Detect which cell encompasses the target text, then output its [X, Y] center coordinate. 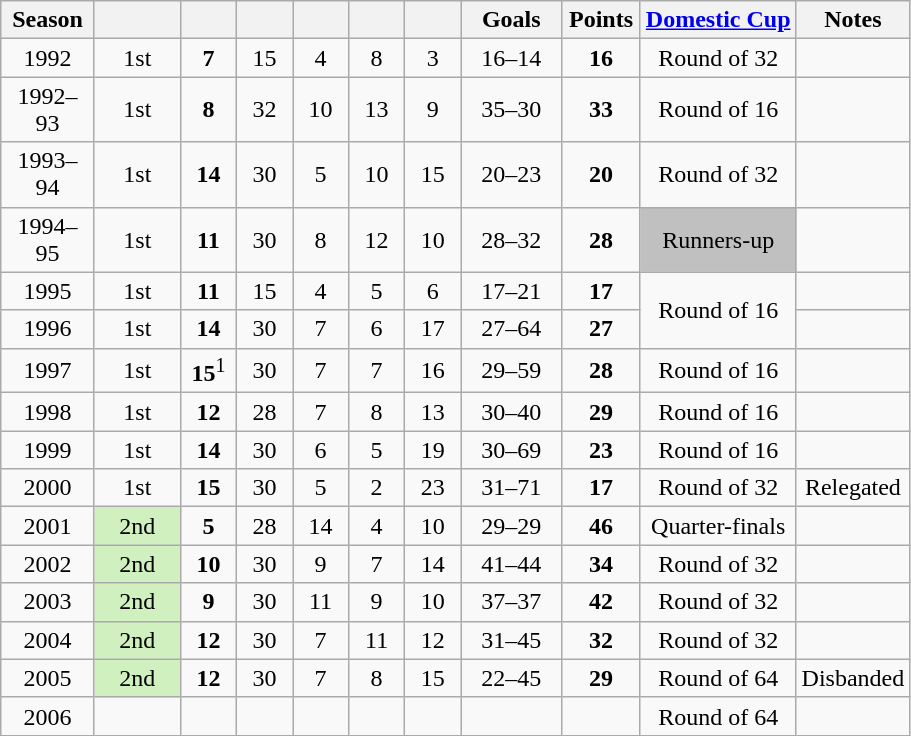
151 [208, 370]
20 [602, 174]
29–29 [512, 526]
30–69 [512, 450]
Runners-up [718, 240]
3 [433, 58]
1997 [48, 370]
20–23 [512, 174]
Relegated [853, 488]
1999 [48, 450]
30–40 [512, 412]
2003 [48, 602]
46 [602, 526]
22–45 [512, 678]
29–59 [512, 370]
Notes [853, 20]
34 [602, 564]
27–64 [512, 329]
2002 [48, 564]
2005 [48, 678]
1994–95 [48, 240]
28–32 [512, 240]
2000 [48, 488]
1992 [48, 58]
2 [377, 488]
Season [48, 20]
33 [602, 110]
1993–94 [48, 174]
31–45 [512, 640]
Goals [512, 20]
27 [602, 329]
2006 [48, 716]
2004 [48, 640]
37–37 [512, 602]
2001 [48, 526]
19 [433, 450]
Quarter-finals [718, 526]
31–71 [512, 488]
42 [602, 602]
1998 [48, 412]
Points [602, 20]
1995 [48, 291]
17–21 [512, 291]
Domestic Cup [718, 20]
1992–93 [48, 110]
16–14 [512, 58]
35–30 [512, 110]
41–44 [512, 564]
1996 [48, 329]
Disbanded [853, 678]
